Provide the [x, y] coordinate of the cell's center where the given text is located.  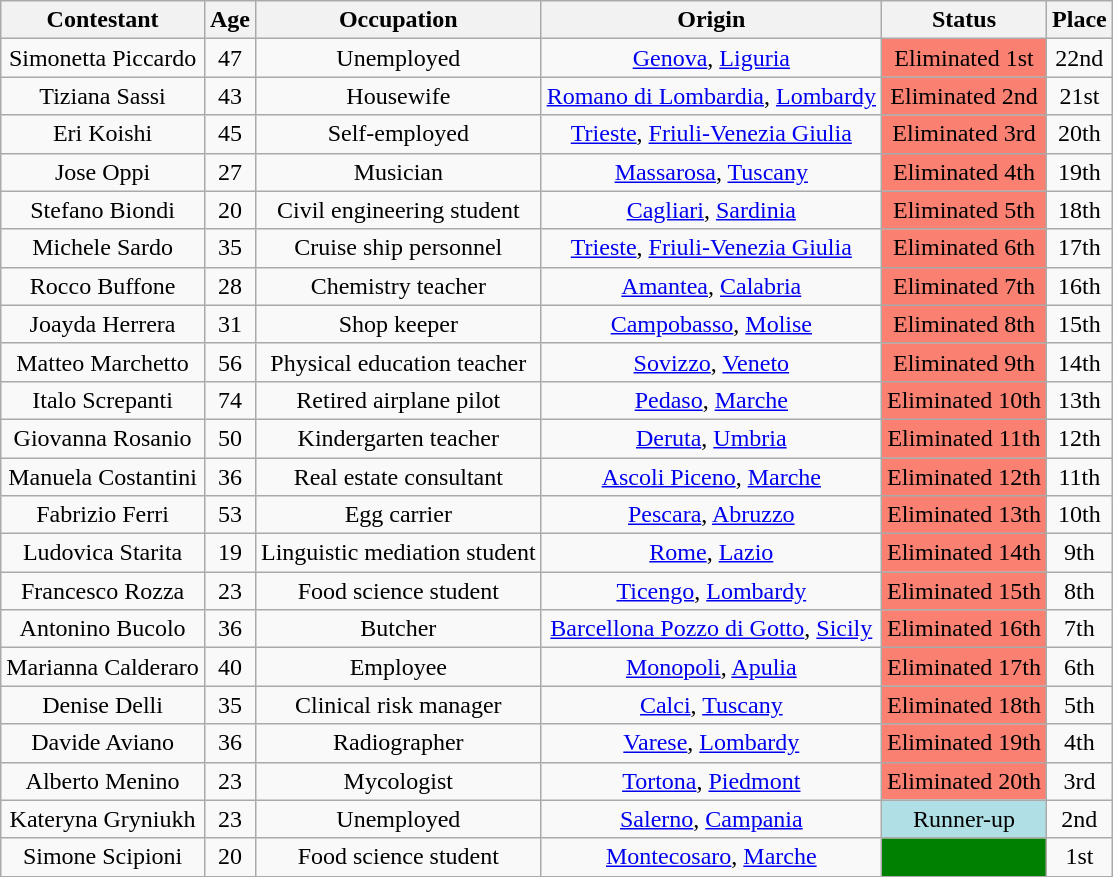
Matteo Marchetto [103, 362]
Eliminated 2nd [964, 96]
Varese, Lombardy [711, 743]
Musician [398, 172]
12th [1080, 438]
Retired airplane pilot [398, 400]
53 [230, 515]
Eliminated 19th [964, 743]
Contestant [103, 20]
Origin [711, 20]
Rome, Lazio [711, 553]
Physical education teacher [398, 362]
Cagliari, Sardinia [711, 210]
Italo Screpanti [103, 400]
Eliminated 3rd [964, 134]
40 [230, 667]
13th [1080, 400]
Ludovica Starita [103, 553]
16th [1080, 286]
Ascoli Piceno, Marche [711, 477]
Manuela Costantini [103, 477]
2nd [1080, 819]
Ticengo, Lombardy [711, 591]
Eliminated 1st [964, 58]
15th [1080, 324]
Monopoli, Apulia [711, 667]
4th [1080, 743]
20th [1080, 134]
Calci, Tuscany [711, 705]
Egg carrier [398, 515]
Eliminated 18th [964, 705]
Sovizzo, Veneto [711, 362]
17th [1080, 248]
Barcellona Pozzo di Gotto, Sicily [711, 629]
5th [1080, 705]
Eri Koishi [103, 134]
Romano di Lombardia, Lombardy [711, 96]
47 [230, 58]
43 [230, 96]
Housewife [398, 96]
11th [1080, 477]
Eliminated 8th [964, 324]
8th [1080, 591]
56 [230, 362]
Antonino Bucolo [103, 629]
74 [230, 400]
Clinical risk manager [398, 705]
Simone Scipioni [103, 857]
Age [230, 20]
6th [1080, 667]
Rocco Buffone [103, 286]
Massarosa, Tuscany [711, 172]
14th [1080, 362]
Pescara, Abruzzo [711, 515]
Fabrizio Ferri [103, 515]
Radiographer [398, 743]
Cruise ship personnel [398, 248]
Michele Sardo [103, 248]
Shop keeper [398, 324]
Linguistic mediation student [398, 553]
Runner-up [964, 819]
Simonetta Piccardo [103, 58]
Kateryna Gryniukh [103, 819]
Montecosaro, Marche [711, 857]
Eliminated 6th [964, 248]
Tortona, Piedmont [711, 781]
Civil engineering student [398, 210]
Davide Aviano [103, 743]
Marianna Calderaro [103, 667]
45 [230, 134]
Eliminated 17th [964, 667]
27 [230, 172]
Chemistry teacher [398, 286]
Occupation [398, 20]
9th [1080, 553]
22nd [1080, 58]
Eliminated 20th [964, 781]
50 [230, 438]
19 [230, 553]
Butcher [398, 629]
Pedaso, Marche [711, 400]
Eliminated 7th [964, 286]
Jose Oppi [103, 172]
Eliminated 10th [964, 400]
Eliminated 12th [964, 477]
Campobasso, Molise [711, 324]
Deruta, Umbria [711, 438]
19th [1080, 172]
Denise Delli [103, 705]
7th [1080, 629]
28 [230, 286]
Real estate consultant [398, 477]
Employee [398, 667]
3rd [1080, 781]
18th [1080, 210]
Joayda Herrera [103, 324]
1st [1080, 857]
31 [230, 324]
Tiziana Sassi [103, 96]
Self-employed [398, 134]
Mycologist [398, 781]
Stefano Biondi [103, 210]
Eliminated 4th [964, 172]
Francesco Rozza [103, 591]
Eliminated 11th [964, 438]
Kindergarten teacher [398, 438]
Eliminated 16th [964, 629]
Eliminated 14th [964, 553]
Status [964, 20]
Place [1080, 20]
Alberto Menino [103, 781]
21st [1080, 96]
Eliminated 5th [964, 210]
10th [1080, 515]
Eliminated 9th [964, 362]
Eliminated 15th [964, 591]
Genova, Liguria [711, 58]
Eliminated 13th [964, 515]
Amantea, Calabria [711, 286]
Giovanna Rosanio [103, 438]
Salerno, Campania [711, 819]
